Capture the cell that displays the provided text and extract its (X, Y) central coordinate. 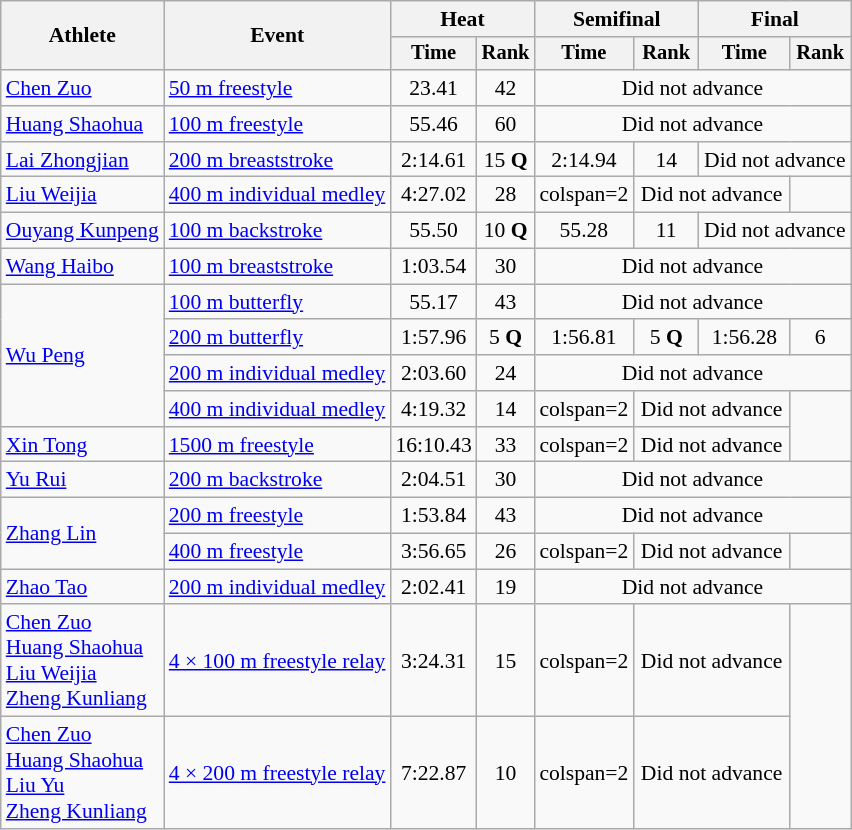
2:14.94 (584, 160)
200 m breaststroke (278, 160)
11 (666, 231)
2:03.60 (433, 373)
10 (506, 773)
Yu Rui (82, 480)
Zhao Tao (82, 587)
Chen Zuo (82, 88)
10 Q (506, 231)
19 (506, 587)
1:56.81 (584, 338)
Final (775, 19)
Semifinal (616, 19)
1:56.28 (744, 338)
33 (506, 445)
2:04.51 (433, 480)
Heat (462, 19)
Xin Tong (82, 445)
26 (506, 552)
16:10.43 (433, 445)
Event (278, 36)
200 m butterfly (278, 338)
Ouyang Kunpeng (82, 231)
1500 m freestyle (278, 445)
1:03.54 (433, 267)
24 (506, 373)
15 (506, 661)
50 m freestyle (278, 88)
15 Q (506, 160)
200 m freestyle (278, 516)
4:27.02 (433, 195)
100 m backstroke (278, 231)
100 m breaststroke (278, 267)
55.28 (584, 231)
Athlete (82, 36)
100 m butterfly (278, 302)
2:02.41 (433, 587)
3:24.31 (433, 661)
Chen ZuoHuang ShaohuaLiu WeijiaZheng Kunliang (82, 661)
3:56.65 (433, 552)
55.46 (433, 124)
400 m freestyle (278, 552)
23.41 (433, 88)
4 × 100 m freestyle relay (278, 661)
Wang Haibo (82, 267)
Liu Weijia (82, 195)
6 (820, 338)
100 m freestyle (278, 124)
60 (506, 124)
Zhang Lin (82, 534)
55.17 (433, 302)
7:22.87 (433, 773)
42 (506, 88)
200 m backstroke (278, 480)
Wu Peng (82, 355)
55.50 (433, 231)
Lai Zhongjian (82, 160)
28 (506, 195)
Huang Shaohua (82, 124)
1:57.96 (433, 338)
1:53.84 (433, 516)
Chen ZuoHuang ShaohuaLiu YuZheng Kunliang (82, 773)
4:19.32 (433, 409)
2:14.61 (433, 160)
4 × 200 m freestyle relay (278, 773)
